Search for the cell housing the specified text and yield its [x, y] center coordinate. 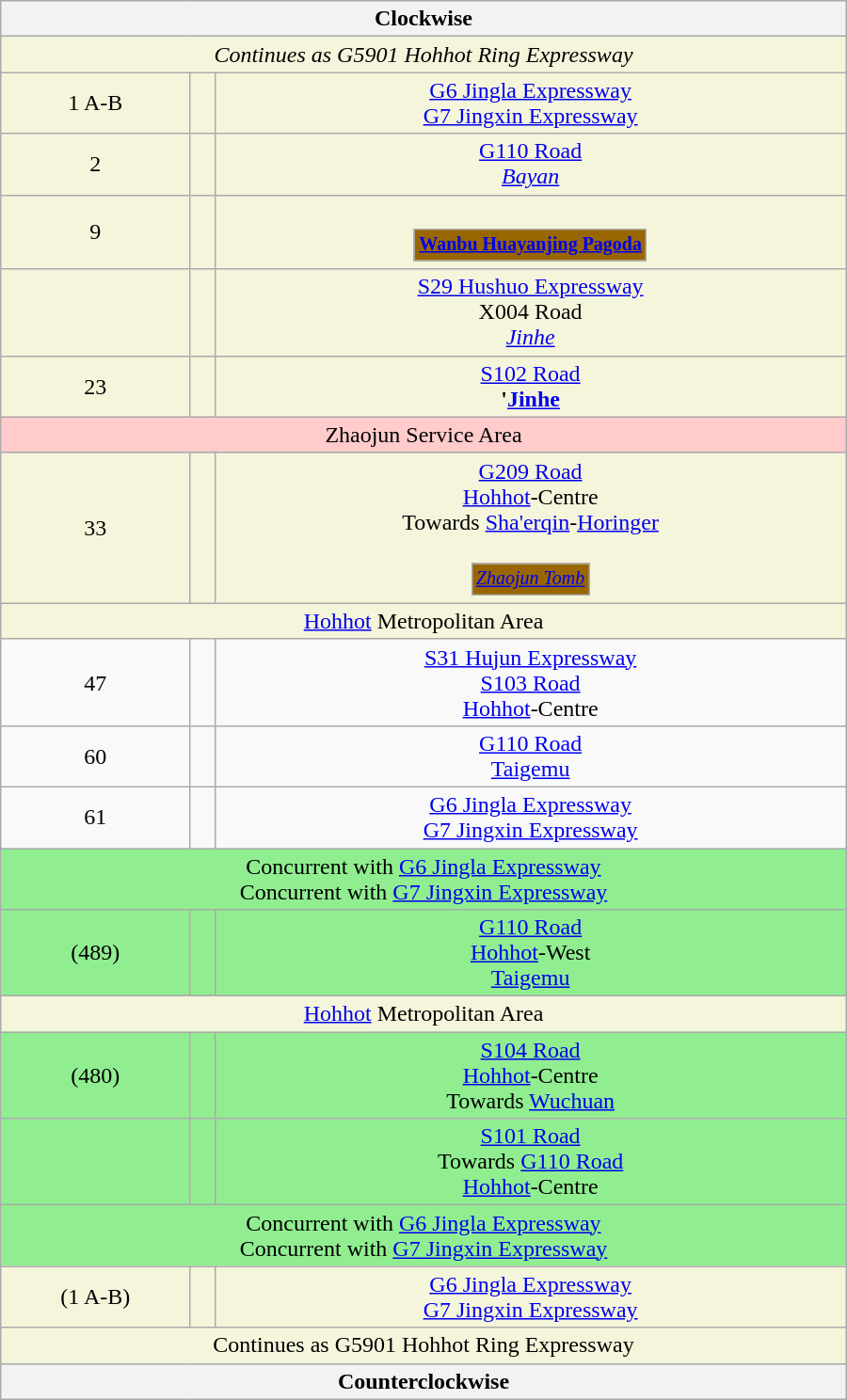
1 A-B [96, 103]
S104 RoadHohhot-CentreTowards Wuchuan [531, 1075]
2 [96, 164]
Zhaojun Service Area [423, 435]
(1 A-B) [96, 1297]
(480) [96, 1075]
47 [96, 682]
S31 Hujun Expressway S103 RoadHohhot-Centre [531, 682]
33 [96, 528]
S101 RoadTowards G110 RoadHohhot-Centre [531, 1162]
S102 Road'Jinhe [531, 386]
23 [96, 386]
G110 RoadTaigemu [531, 756]
G209 RoadHohhot-CentreTowards Sha'erqin-Horinger Zhaojun Tomb [531, 528]
G110 RoadHohhot-WestTaigemu [531, 953]
(489) [96, 953]
Counterclockwise [423, 1381]
Zhaojun Tomb [530, 580]
Clockwise [423, 19]
9 [96, 231]
G110 RoadBayan [531, 164]
60 [96, 756]
S29 Hushuo Expressway X004 RoadJinhe [531, 312]
61 [96, 817]
